Search for the cell housing the specified text and yield its (x, y) center coordinate. 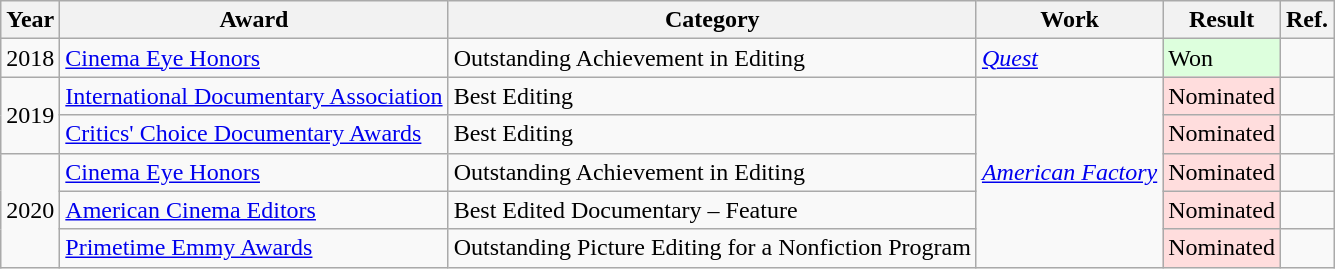
American Cinema Editors (254, 210)
Primetime Emmy Awards (254, 248)
Ref. (1306, 20)
Work (1069, 20)
Category (712, 20)
Won (1222, 58)
American Factory (1069, 172)
2019 (30, 115)
International Documentary Association (254, 96)
Best Edited Documentary – Feature (712, 210)
Award (254, 20)
Outstanding Picture Editing for a Nonfiction Program (712, 248)
Critics' Choice Documentary Awards (254, 134)
Result (1222, 20)
Quest (1069, 58)
Year (30, 20)
2018 (30, 58)
2020 (30, 210)
